Capture the cell that displays the provided text and extract its [x, y] central coordinate. 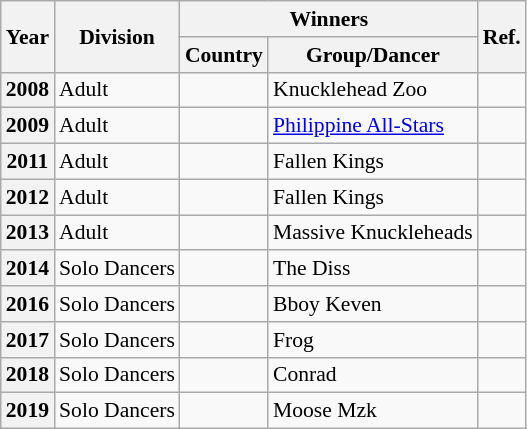
2009 [28, 126]
Bboy Keven [373, 304]
The Diss [373, 269]
Philippine All-Stars [373, 126]
2012 [28, 197]
Year [28, 36]
Massive Knuckleheads [373, 233]
Conrad [373, 375]
Winners [329, 19]
Division [117, 36]
2016 [28, 304]
Country [224, 55]
Frog [373, 340]
2011 [28, 162]
2013 [28, 233]
Group/Dancer [373, 55]
Moose Mzk [373, 411]
2008 [28, 90]
2014 [28, 269]
2017 [28, 340]
Knucklehead Zoo [373, 90]
2018 [28, 375]
Ref. [502, 36]
2019 [28, 411]
